Determine the (X, Y) coordinate at the center of the cell enclosing the given text.  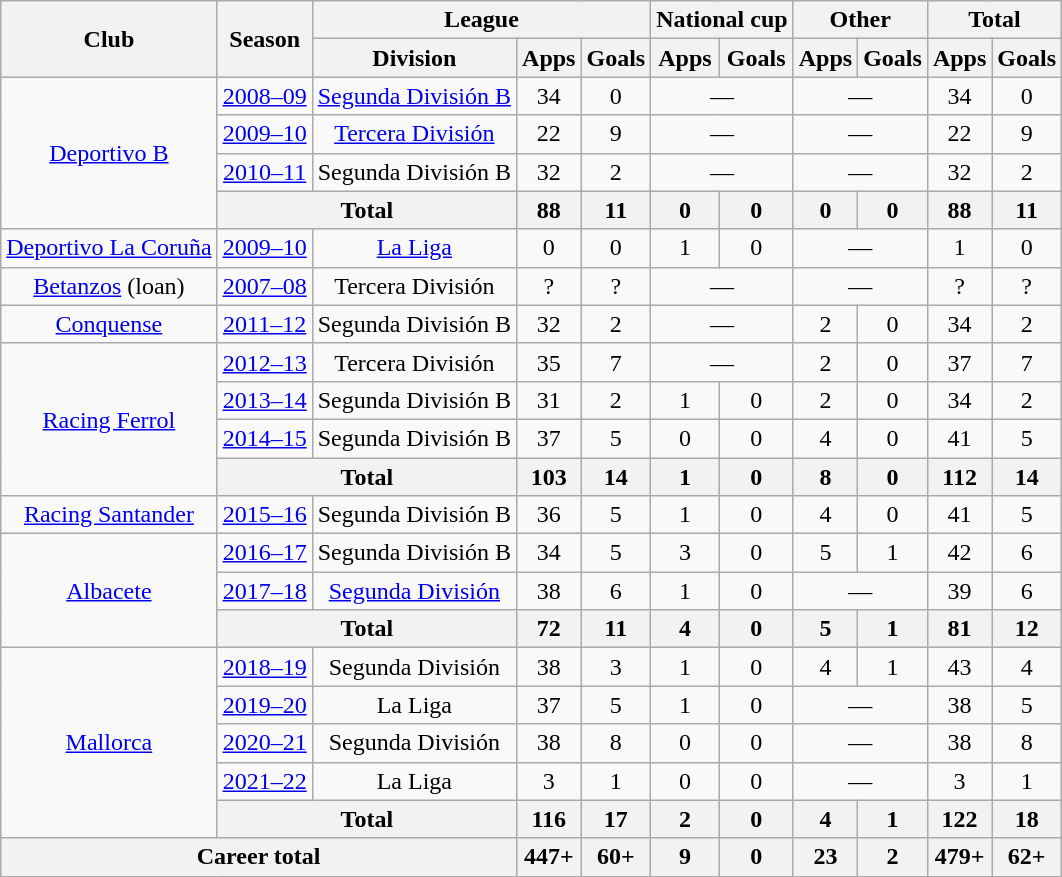
81 (959, 629)
Deportivo La Coruña (109, 248)
National cup (722, 20)
36 (549, 515)
League (482, 20)
116 (549, 819)
Racing Ferrol (109, 419)
35 (549, 362)
42 (959, 553)
Racing Santander (109, 515)
43 (959, 667)
2013–14 (264, 400)
17 (616, 819)
Season (264, 39)
Mallorca (109, 743)
2012–13 (264, 362)
2015–16 (264, 515)
Betanzos (loan) (109, 286)
Career total (259, 857)
Albacete (109, 591)
62+ (1027, 857)
Other (860, 20)
2021–22 (264, 781)
2008–09 (264, 96)
122 (959, 819)
2011–12 (264, 324)
112 (959, 477)
Deportivo B (109, 153)
12 (1027, 629)
31 (549, 400)
Conquense (109, 324)
103 (549, 477)
479+ (959, 857)
2019–20 (264, 705)
2007–08 (264, 286)
39 (959, 591)
23 (825, 857)
2010–11 (264, 172)
2016–17 (264, 553)
60+ (616, 857)
2018–19 (264, 667)
72 (549, 629)
2020–21 (264, 743)
Club (109, 39)
2017–18 (264, 591)
447+ (549, 857)
2014–15 (264, 438)
Division (414, 58)
18 (1027, 819)
